Identify which cell holds the provided text, then report its (x, y) central coordinate. 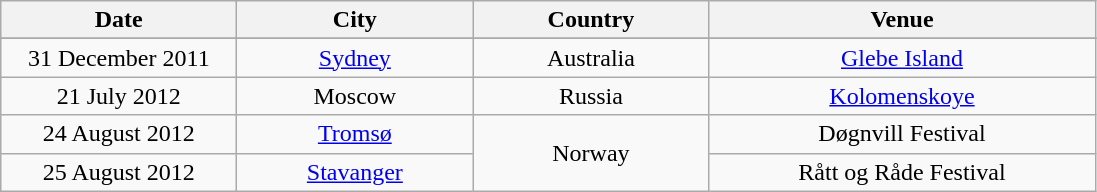
Moscow (355, 96)
Country (591, 20)
City (355, 20)
31 December 2011 (119, 58)
Kolomenskoye (902, 96)
21 July 2012 (119, 96)
Rått og Råde Festival (902, 172)
Tromsø (355, 134)
25 August 2012 (119, 172)
Australia (591, 58)
Date (119, 20)
24 August 2012 (119, 134)
Døgnvill Festival (902, 134)
Stavanger (355, 172)
Norway (591, 153)
Sydney (355, 58)
Glebe Island (902, 58)
Russia (591, 96)
Venue (902, 20)
